From the cell containing the given text, extract its center point as (X, Y) coordinate. 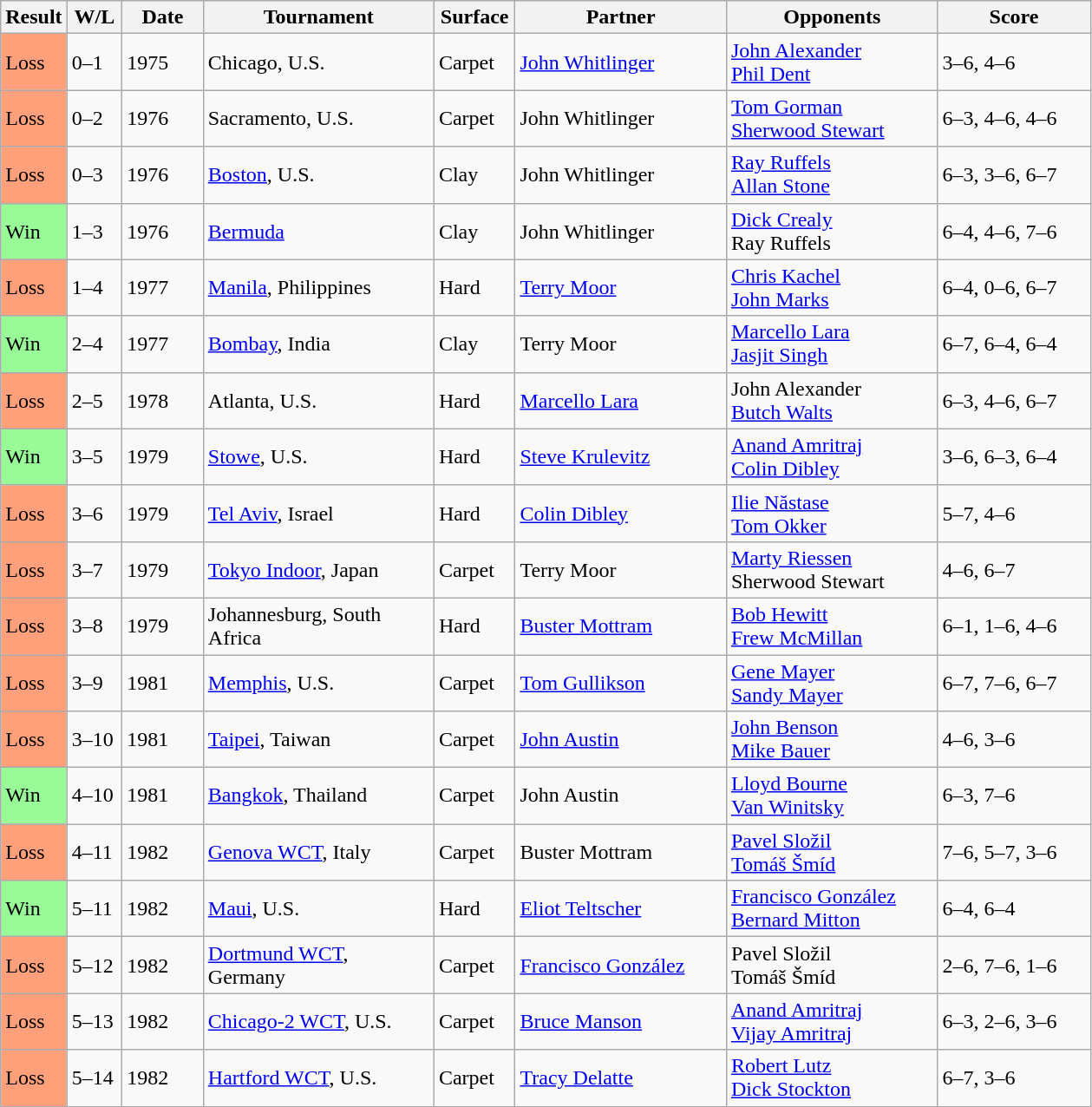
Maui, U.S. (318, 909)
6–4, 0–6, 6–7 (1014, 288)
5–11 (95, 909)
Marcello Lara (621, 401)
Bombay, India (318, 344)
Marcello Lara Jasjit Singh (832, 344)
W/L (95, 17)
Tom Gullikson (621, 682)
6–4, 6–4 (1014, 909)
Genova WCT, Italy (318, 852)
1975 (163, 62)
Sacramento, U.S. (318, 118)
3–7 (95, 569)
5–7, 4–6 (1014, 514)
John Benson Mike Bauer (832, 739)
6–1, 1–6, 4–6 (1014, 626)
Opponents (832, 17)
5–14 (95, 1078)
0–2 (95, 118)
6–3, 4–6, 6–7 (1014, 401)
6–7, 3–6 (1014, 1078)
4–10 (95, 796)
4–6, 6–7 (1014, 569)
Partner (621, 17)
Boston, U.S. (318, 175)
3–6, 6–3, 6–4 (1014, 456)
Ilie Năstase Tom Okker (832, 514)
5–12 (95, 965)
7–6, 5–7, 3–6 (1014, 852)
Memphis, U.S. (318, 682)
Score (1014, 17)
Dick Crealy Ray Ruffels (832, 231)
Anand Amritraj Vijay Amritraj (832, 1022)
Surface (474, 17)
Colin Dibley (621, 514)
Lloyd Bourne Van Winitsky (832, 796)
6–3, 3–6, 6–7 (1014, 175)
Bob Hewitt Frew McMillan (832, 626)
3–6, 4–6 (1014, 62)
0–1 (95, 62)
2–6, 7–6, 1–6 (1014, 965)
3–6 (95, 514)
Ray Ruffels Allan Stone (832, 175)
1978 (163, 401)
4–11 (95, 852)
John Alexander Phil Dent (832, 62)
Bruce Manson (621, 1022)
Tel Aviv, Israel (318, 514)
Date (163, 17)
6–4, 4–6, 7–6 (1014, 231)
6–7, 7–6, 6–7 (1014, 682)
Bangkok, Thailand (318, 796)
Bermuda (318, 231)
Dortmund WCT, Germany (318, 965)
John Alexander Butch Walts (832, 401)
4–6, 3–6 (1014, 739)
Taipei, Taiwan (318, 739)
1–4 (95, 288)
Tournament (318, 17)
Tokyo Indoor, Japan (318, 569)
3–10 (95, 739)
5–13 (95, 1022)
Manila, Philippines (318, 288)
Hartford WCT, U.S. (318, 1078)
Francisco González (621, 965)
Francisco González Bernard Mitton (832, 909)
Stowe, U.S. (318, 456)
1–3 (95, 231)
2–4 (95, 344)
3–5 (95, 456)
6–3, 2–6, 3–6 (1014, 1022)
Tracy Delatte (621, 1078)
Tom Gorman Sherwood Stewart (832, 118)
Eliot Teltscher (621, 909)
0–3 (95, 175)
3–8 (95, 626)
6–7, 6–4, 6–4 (1014, 344)
Johannesburg, South Africa (318, 626)
Marty Riessen Sherwood Stewart (832, 569)
3–9 (95, 682)
2–5 (95, 401)
6–3, 4–6, 4–6 (1014, 118)
Gene Mayer Sandy Mayer (832, 682)
Robert Lutz Dick Stockton (832, 1078)
Chicago, U.S. (318, 62)
Chicago-2 WCT, U.S. (318, 1022)
Anand Amritraj Colin Dibley (832, 456)
Result (34, 17)
Atlanta, U.S. (318, 401)
Chris Kachel John Marks (832, 288)
6–3, 7–6 (1014, 796)
Steve Krulevitz (621, 456)
